Identify which cell holds the provided text, then report its (X, Y) central coordinate. 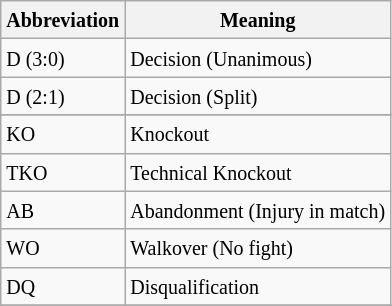
Abandonment (Injury in match) (258, 210)
D (3:0) (63, 58)
Disqualification (258, 286)
Decision (Split) (258, 96)
Meaning (258, 20)
Technical Knockout (258, 172)
KO (63, 134)
Knockout (258, 134)
Decision (Unanimous) (258, 58)
WO (63, 248)
D (2:1) (63, 96)
Walkover (No fight) (258, 248)
Abbreviation (63, 20)
TKO (63, 172)
AB (63, 210)
DQ (63, 286)
